Output the (X, Y) coordinate of the center of the cell containing the given text.  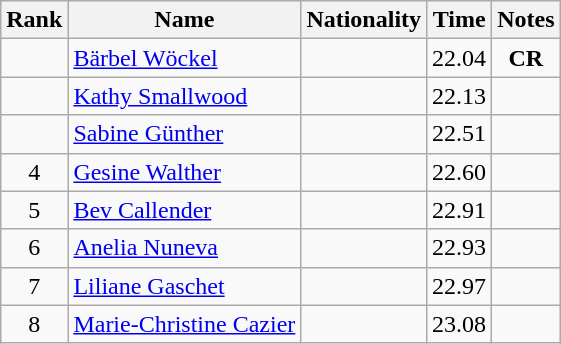
22.93 (460, 248)
7 (34, 286)
Kathy Smallwood (184, 96)
Name (184, 20)
4 (34, 172)
Nationality (364, 20)
22.60 (460, 172)
Sabine Günther (184, 134)
Notes (526, 20)
8 (34, 324)
Liliane Gaschet (184, 286)
Rank (34, 20)
22.13 (460, 96)
6 (34, 248)
Bärbel Wöckel (184, 58)
22.97 (460, 286)
22.91 (460, 210)
Gesine Walther (184, 172)
Anelia Nuneva (184, 248)
CR (526, 58)
23.08 (460, 324)
Time (460, 20)
Marie-Christine Cazier (184, 324)
22.04 (460, 58)
5 (34, 210)
Bev Callender (184, 210)
22.51 (460, 134)
